Find where the given text appears and provide that cell's center as (x, y) coordinate. 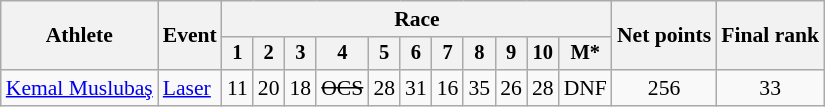
3 (301, 54)
DNF (586, 88)
33 (770, 88)
Event (190, 36)
11 (238, 88)
35 (479, 88)
Athlete (80, 36)
10 (543, 54)
8 (479, 54)
9 (511, 54)
5 (384, 54)
Kemal Muslubaş (80, 88)
16 (448, 88)
Final rank (770, 36)
2 (269, 54)
6 (416, 54)
Net points (664, 36)
26 (511, 88)
Laser (190, 88)
M* (586, 54)
Race (417, 19)
4 (342, 54)
18 (301, 88)
20 (269, 88)
OCS (342, 88)
256 (664, 88)
7 (448, 54)
31 (416, 88)
1 (238, 54)
